Detect which cell encompasses the target text, then output its [X, Y] center coordinate. 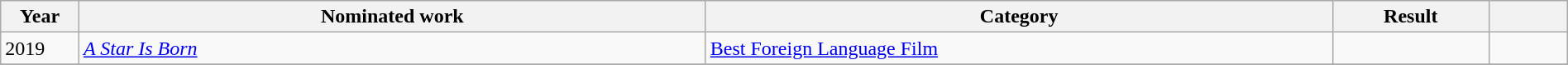
Category [1019, 17]
Result [1411, 17]
2019 [40, 48]
Nominated work [392, 17]
Year [40, 17]
Best Foreign Language Film [1019, 48]
A Star Is Born [392, 48]
